Provide the [x, y] coordinate of the cell's center where the given text is located.  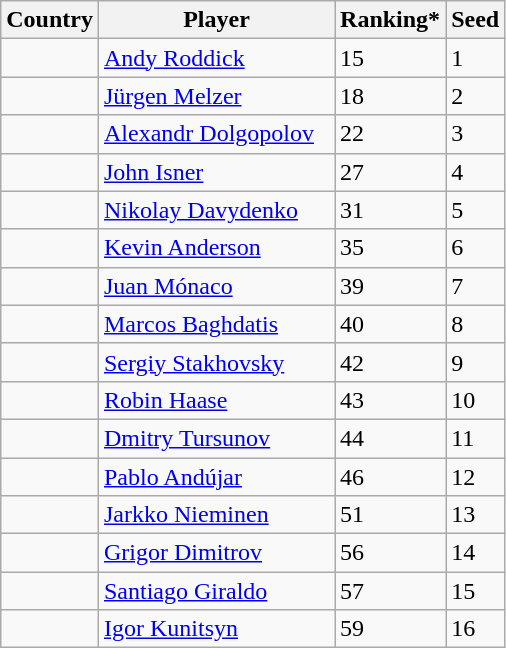
Sergiy Stakhovsky [216, 362]
51 [390, 515]
Seed [476, 20]
18 [390, 96]
5 [476, 210]
Jarkko Nieminen [216, 515]
Juan Mónaco [216, 286]
Alexandr Dolgopolov [216, 134]
6 [476, 248]
12 [476, 477]
46 [390, 477]
Robin Haase [216, 400]
Grigor Dimitrov [216, 553]
Ranking* [390, 20]
Nikolay Davydenko [216, 210]
4 [476, 172]
39 [390, 286]
57 [390, 591]
3 [476, 134]
Marcos Baghdatis [216, 324]
8 [476, 324]
22 [390, 134]
Igor Kunitsyn [216, 629]
Kevin Anderson [216, 248]
Pablo Andújar [216, 477]
13 [476, 515]
10 [476, 400]
Santiago Giraldo [216, 591]
Dmitry Tursunov [216, 438]
Andy Roddick [216, 58]
1 [476, 58]
42 [390, 362]
John Isner [216, 172]
31 [390, 210]
9 [476, 362]
11 [476, 438]
7 [476, 286]
59 [390, 629]
Country [50, 20]
35 [390, 248]
2 [476, 96]
16 [476, 629]
27 [390, 172]
43 [390, 400]
14 [476, 553]
44 [390, 438]
56 [390, 553]
Player [216, 20]
Jürgen Melzer [216, 96]
40 [390, 324]
